Scan for the cell matching the given text and deliver its (x, y) coordinate at center. 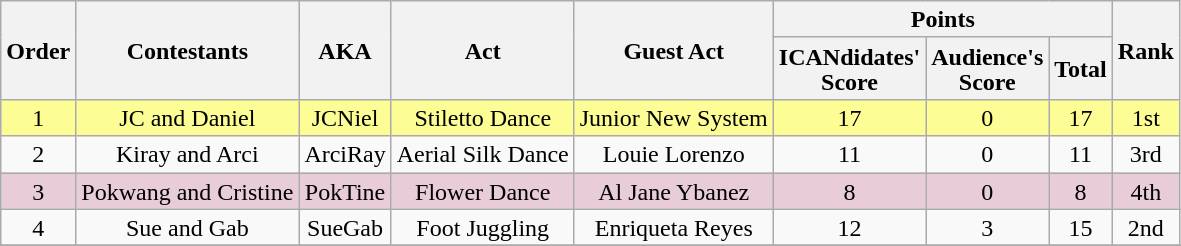
12 (849, 228)
Sue and Gab (188, 228)
PokTine (345, 190)
Stiletto Dance (482, 118)
2nd (1146, 228)
AKA (345, 50)
Louie Lorenzo (674, 154)
Foot Juggling (482, 228)
Points (942, 20)
Aerial Silk Dance (482, 154)
Kiray and Arci (188, 154)
1 (38, 118)
1st (1146, 118)
4 (38, 228)
Flower Dance (482, 190)
4th (1146, 190)
ICANdidates'Score (849, 68)
3rd (1146, 154)
JCNiel (345, 118)
ArciRay (345, 154)
2 (38, 154)
Act (482, 50)
Al Jane Ybanez (674, 190)
Total (1081, 68)
SueGab (345, 228)
JC and Daniel (188, 118)
Rank (1146, 50)
Enriqueta Reyes (674, 228)
Order (38, 50)
Guest Act (674, 50)
Pokwang and Cristine (188, 190)
15 (1081, 228)
Junior New System (674, 118)
Audience'sScore (988, 68)
Contestants (188, 50)
